Search for the cell housing the specified text and yield its (X, Y) center coordinate. 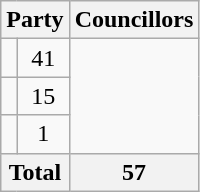
57 (134, 172)
Councillors (134, 20)
Total (35, 172)
1 (43, 134)
15 (43, 96)
Party (35, 20)
41 (43, 58)
